Return the (x, y) coordinate for the center point of the cell that contains the specified text.  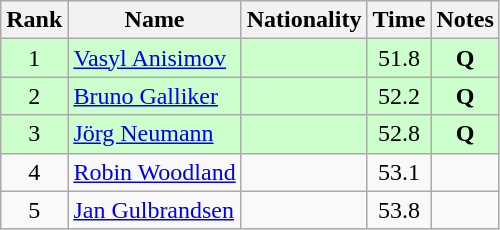
52.8 (399, 134)
4 (34, 172)
Jörg Neumann (154, 134)
51.8 (399, 58)
2 (34, 96)
53.1 (399, 172)
53.8 (399, 210)
Time (399, 20)
Rank (34, 20)
3 (34, 134)
Nationality (304, 20)
1 (34, 58)
Bruno Galliker (154, 96)
5 (34, 210)
Vasyl Anisimov (154, 58)
Robin Woodland (154, 172)
Name (154, 20)
52.2 (399, 96)
Notes (465, 20)
Jan Gulbrandsen (154, 210)
